Output the (x, y) coordinate of the center of the cell containing the given text.  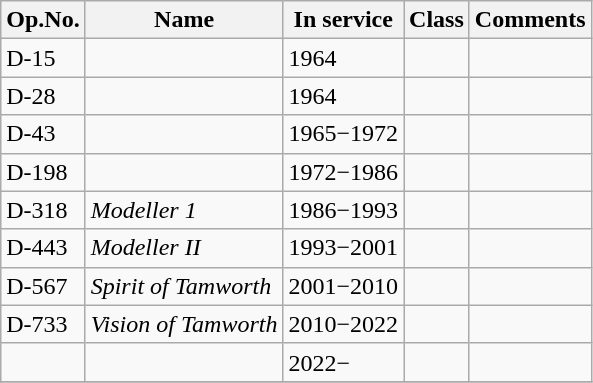
Vision of Tamworth (184, 324)
D-43 (43, 134)
2001−2010 (344, 286)
D-198 (43, 172)
D-567 (43, 286)
1993−2001 (344, 248)
2022− (344, 362)
Name (184, 20)
D-318 (43, 210)
Comments (530, 20)
D-733 (43, 324)
1972−1986 (344, 172)
Spirit of Tamworth (184, 286)
D-443 (43, 248)
2010−2022 (344, 324)
Modeller 1 (184, 210)
D-15 (43, 58)
1986−1993 (344, 210)
Class (437, 20)
D-28 (43, 96)
Op.No. (43, 20)
Modeller II (184, 248)
1965−1972 (344, 134)
In service (344, 20)
